Scan for the cell matching the given text and deliver its (X, Y) coordinate at center. 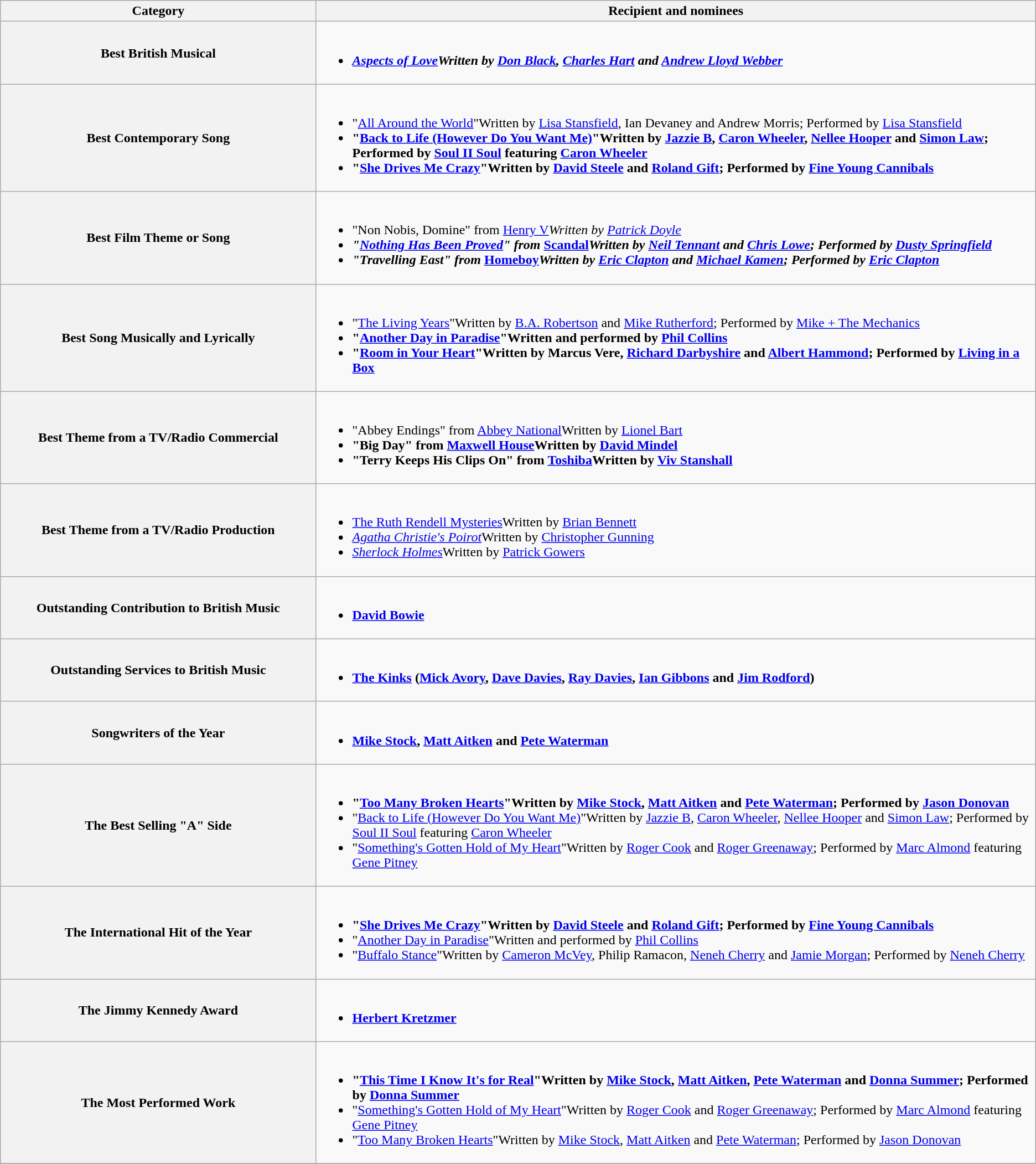
David Bowie (676, 608)
The International Hit of the Year (158, 932)
Mike Stock, Matt Aitken and Pete Waterman (676, 733)
Category (158, 11)
Aspects of LoveWritten by Don Black, Charles Hart and Andrew Lloyd Webber (676, 53)
Best Theme from a TV/Radio Production (158, 530)
Best Contemporary Song (158, 138)
The Most Performed Work (158, 1103)
The Best Selling "A" Side (158, 825)
Songwriters of the Year (158, 733)
The Kinks (Mick Avory, Dave Davies, Ray Davies, Ian Gibbons and Jim Rodford) (676, 670)
The Ruth Rendell MysteriesWritten by Brian BennettAgatha Christie's PoirotWritten by Christopher GunningSherlock HolmesWritten by Patrick Gowers (676, 530)
Outstanding Contribution to British Music (158, 608)
Recipient and nominees (676, 11)
The Jimmy Kennedy Award (158, 1010)
Best Film Theme or Song (158, 238)
Best Song Musically and Lyrically (158, 338)
Herbert Kretzmer (676, 1010)
Best Theme from a TV/Radio Commercial (158, 437)
Outstanding Services to British Music (158, 670)
Best British Musical (158, 53)
